Identify which cell holds the provided text, then report its [x, y] central coordinate. 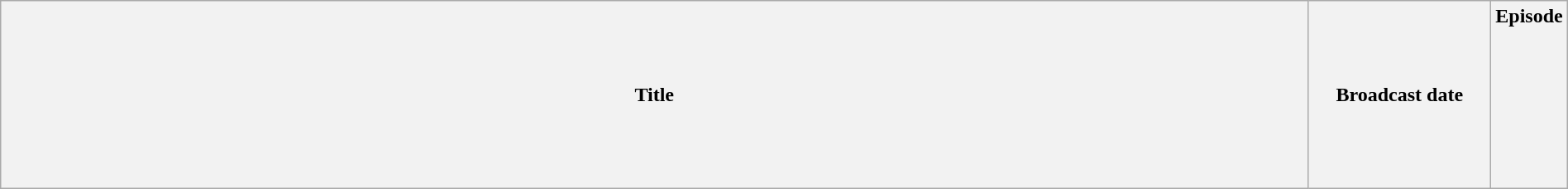
Broadcast date [1399, 94]
Episode [1529, 94]
Title [655, 94]
